Pinpoint the cell where the given text exists, returning its (X, Y) midpoint coordinate. 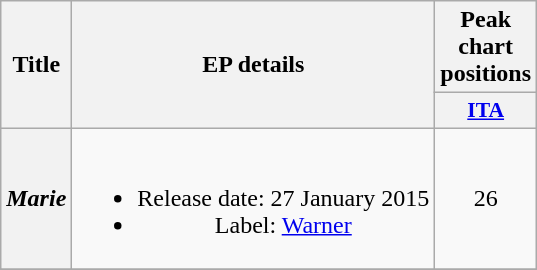
Marie (36, 198)
26 (486, 198)
EP details (254, 65)
Peak chart positions (486, 47)
Release date: 27 January 2015Label: Warner (254, 198)
Title (36, 65)
ITA (486, 111)
